Output the (X, Y) coordinate of the center of the cell containing the given text.  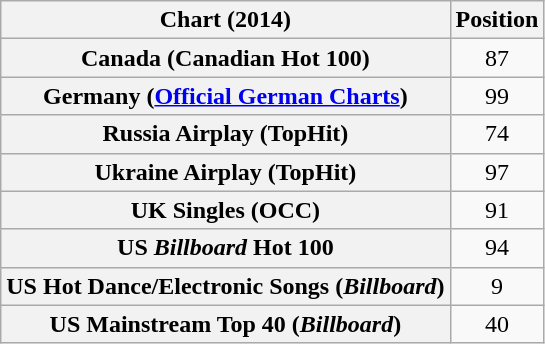
UK Singles (OCC) (226, 210)
99 (497, 96)
Position (497, 20)
Germany (Official German Charts) (226, 96)
74 (497, 134)
Russia Airplay (TopHit) (226, 134)
94 (497, 248)
9 (497, 286)
Ukraine Airplay (TopHit) (226, 172)
US Billboard Hot 100 (226, 248)
40 (497, 324)
97 (497, 172)
Canada (Canadian Hot 100) (226, 58)
91 (497, 210)
87 (497, 58)
US Mainstream Top 40 (Billboard) (226, 324)
Chart (2014) (226, 20)
US Hot Dance/Electronic Songs (Billboard) (226, 286)
